Return the [x, y] coordinate for the center point of the cell that contains the specified text.  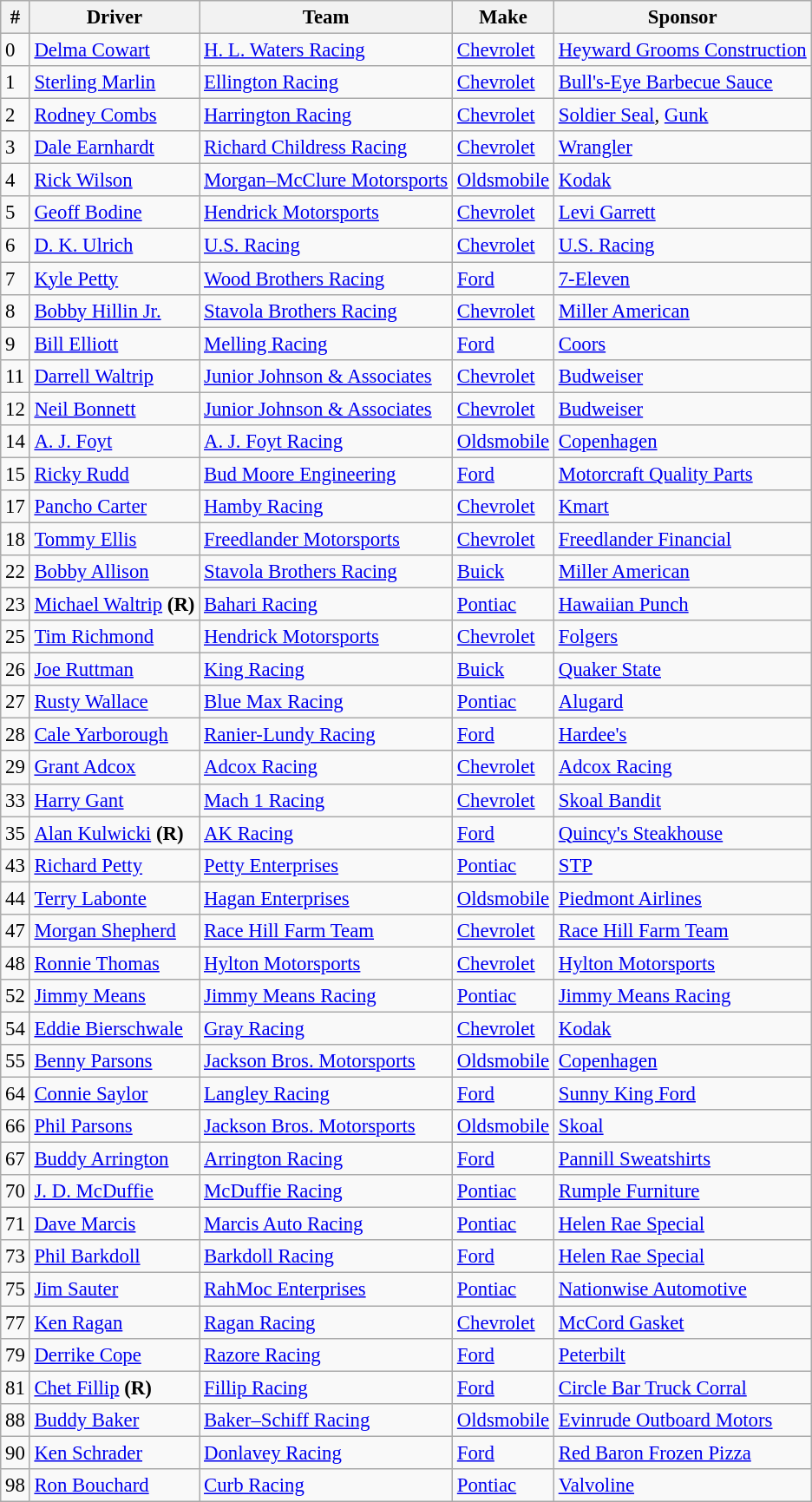
66 [16, 1126]
Delma Cowart [115, 50]
Skoal Bandit [682, 800]
48 [16, 963]
Hardee's [682, 735]
AK Racing [326, 833]
15 [16, 474]
7-Eleven [682, 279]
77 [16, 1322]
Petty Enterprises [326, 865]
Rodney Combs [115, 115]
12 [16, 409]
23 [16, 605]
98 [16, 1486]
8 [16, 311]
Ken Schrader [115, 1453]
Motorcraft Quality Parts [682, 474]
King Racing [326, 670]
Kyle Petty [115, 279]
18 [16, 539]
Sterling Marlin [115, 82]
Soldier Seal, Gunk [682, 115]
Michael Waltrip (R) [115, 605]
Derrike Cope [115, 1354]
Benny Parsons [115, 1061]
Circle Bar Truck Corral [682, 1387]
Barkdoll Racing [326, 1257]
Jimmy Means [115, 996]
RahMoc Enterprises [326, 1289]
22 [16, 572]
Chet Fillip (R) [115, 1387]
Bill Elliott [115, 344]
Fillip Racing [326, 1387]
Terry Labonte [115, 898]
71 [16, 1224]
Langley Racing [326, 1094]
Harry Gant [115, 800]
90 [16, 1453]
Peterbilt [682, 1354]
STP [682, 865]
A. J. Foyt [115, 442]
Gray Racing [326, 1028]
Blue Max Racing [326, 702]
Bud Moore Engineering [326, 474]
Heyward Grooms Construction [682, 50]
# [16, 17]
Razore Racing [326, 1354]
Harrington Racing [326, 115]
14 [16, 442]
D. K. Ulrich [115, 246]
Ronnie Thomas [115, 963]
33 [16, 800]
Phil Barkdoll [115, 1257]
Donlavey Racing [326, 1453]
McCord Gasket [682, 1322]
47 [16, 931]
64 [16, 1094]
27 [16, 702]
9 [16, 344]
Tim Richmond [115, 637]
Bobby Hillin Jr. [115, 311]
Marcis Auto Racing [326, 1224]
Bahari Racing [326, 605]
67 [16, 1159]
70 [16, 1191]
52 [16, 996]
2 [16, 115]
Valvoline [682, 1486]
43 [16, 865]
Red Baron Frozen Pizza [682, 1453]
0 [16, 50]
28 [16, 735]
79 [16, 1354]
Hamby Racing [326, 507]
3 [16, 148]
Morgan–McClure Motorsports [326, 180]
Hagan Enterprises [326, 898]
29 [16, 768]
Ragan Racing [326, 1322]
Folgers [682, 637]
75 [16, 1289]
J. D. McDuffie [115, 1191]
17 [16, 507]
6 [16, 246]
Alugard [682, 702]
26 [16, 670]
Quaker State [682, 670]
Curb Racing [326, 1486]
Wrangler [682, 148]
73 [16, 1257]
Wood Brothers Racing [326, 279]
Ron Bouchard [115, 1486]
Richard Childress Racing [326, 148]
Ken Ragan [115, 1322]
5 [16, 213]
4 [16, 180]
Jim Sauter [115, 1289]
Rusty Wallace [115, 702]
Make [503, 17]
Ellington Racing [326, 82]
88 [16, 1420]
Sunny King Ford [682, 1094]
Hawaiian Punch [682, 605]
25 [16, 637]
Quincy's Steakhouse [682, 833]
Baker–Schiff Racing [326, 1420]
Buddy Arrington [115, 1159]
Levi Garrett [682, 213]
Melling Racing [326, 344]
35 [16, 833]
7 [16, 279]
1 [16, 82]
Coors [682, 344]
Rumple Furniture [682, 1191]
Nationwise Automotive [682, 1289]
Bobby Allison [115, 572]
Skoal [682, 1126]
Sponsor [682, 17]
Freedlander Financial [682, 539]
Piedmont Airlines [682, 898]
Eddie Bierschwale [115, 1028]
Rick Wilson [115, 180]
Morgan Shepherd [115, 931]
H. L. Waters Racing [326, 50]
44 [16, 898]
Arrington Racing [326, 1159]
11 [16, 376]
81 [16, 1387]
54 [16, 1028]
Connie Saylor [115, 1094]
Phil Parsons [115, 1126]
McDuffie Racing [326, 1191]
Joe Ruttman [115, 670]
Bull's-Eye Barbecue Sauce [682, 82]
Dale Earnhardt [115, 148]
Kmart [682, 507]
Richard Petty [115, 865]
Alan Kulwicki (R) [115, 833]
Neil Bonnett [115, 409]
Pannill Sweatshirts [682, 1159]
A. J. Foyt Racing [326, 442]
Tommy Ellis [115, 539]
Geoff Bodine [115, 213]
Ricky Rudd [115, 474]
Darrell Waltrip [115, 376]
Dave Marcis [115, 1224]
Ranier-Lundy Racing [326, 735]
Evinrude Outboard Motors [682, 1420]
Driver [115, 17]
Freedlander Motorsports [326, 539]
Mach 1 Racing [326, 800]
Buddy Baker [115, 1420]
Grant Adcox [115, 768]
Cale Yarborough [115, 735]
Team [326, 17]
55 [16, 1061]
Pancho Carter [115, 507]
